Scan for the cell matching the given text and deliver its [x, y] coordinate at center. 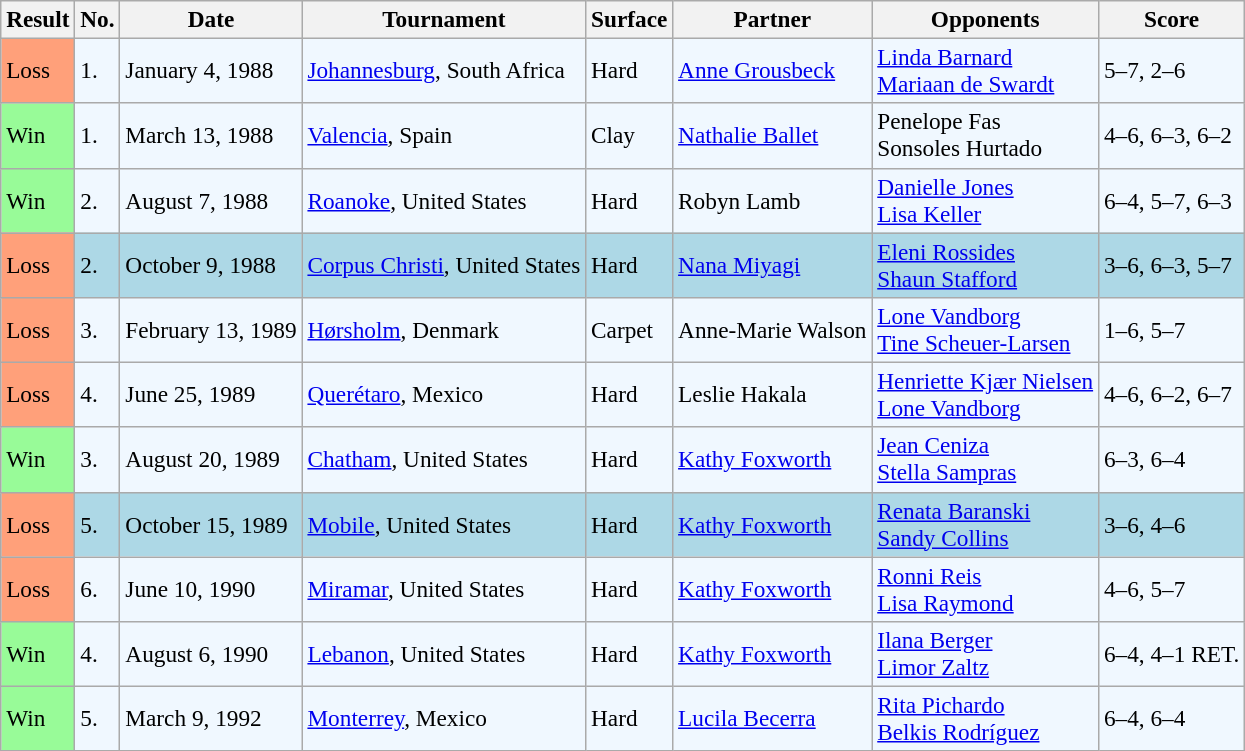
No. [98, 19]
June 10, 1990 [211, 588]
Rita Pichardo Belkis Rodríguez [986, 718]
Mobile, United States [444, 524]
Score [1171, 19]
4–6, 5–7 [1171, 588]
Valencia, Spain [444, 136]
Nana Miyagi [772, 264]
Roanoke, United States [444, 200]
Jean Ceniza Stella Sampras [986, 460]
Robyn Lamb [772, 200]
3–6, 6–3, 5–7 [1171, 264]
Renata Baranski Sandy Collins [986, 524]
Lone Vandborg Tine Scheuer-Larsen [986, 330]
Anne-Marie Walson [772, 330]
Ilana Berger Limor Zaltz [986, 654]
5–7, 2–6 [1171, 70]
6–4, 4–1 RET. [1171, 654]
Opponents [986, 19]
Nathalie Ballet [772, 136]
Ronni Reis Lisa Raymond [986, 588]
6. [98, 588]
August 20, 1989 [211, 460]
August 7, 1988 [211, 200]
Lebanon, United States [444, 654]
4–6, 6–2, 6–7 [1171, 394]
6–4, 5–7, 6–3 [1171, 200]
Johannesburg, South Africa [444, 70]
Miramar, United States [444, 588]
Hørsholm, Denmark [444, 330]
Surface [630, 19]
Clay [630, 136]
Eleni Rossides Shaun Stafford [986, 264]
1–6, 5–7 [1171, 330]
Henriette Kjær Nielsen Lone Vandborg [986, 394]
Penelope Fas Sonsoles Hurtado [986, 136]
Date [211, 19]
4–6, 6–3, 6–2 [1171, 136]
June 25, 1989 [211, 394]
6–4, 6–4 [1171, 718]
Monterrey, Mexico [444, 718]
Anne Grousbeck [772, 70]
Corpus Christi, United States [444, 264]
Carpet [630, 330]
October 9, 1988 [211, 264]
February 13, 1989 [211, 330]
Lucila Becerra [772, 718]
January 4, 1988 [211, 70]
August 6, 1990 [211, 654]
Partner [772, 19]
March 9, 1992 [211, 718]
Danielle Jones Lisa Keller [986, 200]
Linda Barnard Mariaan de Swardt [986, 70]
Result [38, 19]
3–6, 4–6 [1171, 524]
Querétaro, Mexico [444, 394]
Chatham, United States [444, 460]
March 13, 1988 [211, 136]
Leslie Hakala [772, 394]
Tournament [444, 19]
6–3, 6–4 [1171, 460]
October 15, 1989 [211, 524]
